Search for the cell housing the specified text and yield its (x, y) center coordinate. 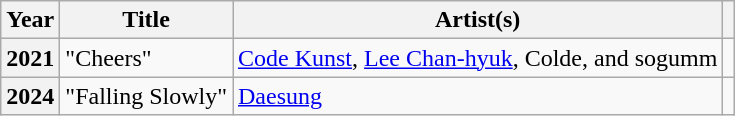
Daesung (477, 96)
2021 (30, 58)
2024 (30, 96)
Code Kunst, Lee Chan-hyuk, Colde, and sogumm (477, 58)
Year (30, 20)
"Falling Slowly" (146, 96)
Title (146, 20)
Artist(s) (477, 20)
"Cheers" (146, 58)
